Pinpoint the cell where the given text exists, returning its [x, y] midpoint coordinate. 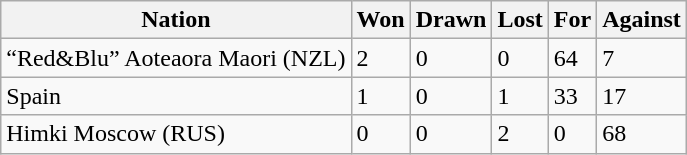
17 [642, 96]
For [572, 20]
7 [642, 58]
Lost [520, 20]
Nation [176, 20]
Won [380, 20]
Drawn [451, 20]
Against [642, 20]
Spain [176, 96]
64 [572, 58]
Himki Moscow (RUS) [176, 134]
68 [642, 134]
33 [572, 96]
“Red&Blu” Aoteaora Maori (NZL) [176, 58]
